For the text-containing cell, return its midpoint in [x, y] coordinate format. 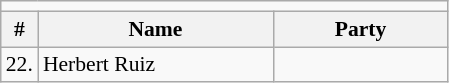
22. [20, 65]
Herbert Ruiz [156, 65]
# [20, 29]
Name [156, 29]
Party [360, 29]
